Identify which cell holds the provided text, then report its [x, y] central coordinate. 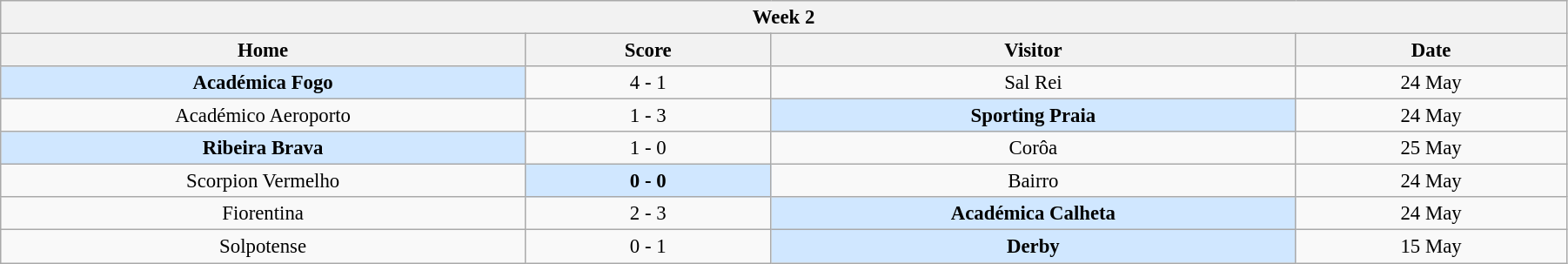
Score [647, 51]
Académico Aeroporto [263, 116]
Académica Calheta [1034, 213]
0 - 0 [647, 181]
Ribeira Brava [263, 148]
Corôa [1034, 148]
Académica Fogo [263, 83]
15 May [1431, 247]
Derby [1034, 247]
Sal Rei [1034, 83]
Home [263, 51]
Visitor [1034, 51]
Bairro [1034, 181]
Week 2 [784, 17]
0 - 1 [647, 247]
Solpotense [263, 247]
4 - 1 [647, 83]
Scorpion Vermelho [263, 181]
1 - 0 [647, 148]
2 - 3 [647, 213]
1 - 3 [647, 116]
Sporting Praia [1034, 116]
Date [1431, 51]
Fiorentina [263, 213]
25 May [1431, 148]
